Scan for the cell matching the given text and deliver its [X, Y] coordinate at center. 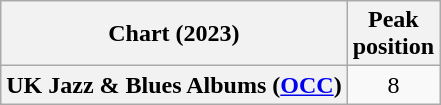
8 [393, 85]
UK Jazz & Blues Albums (OCC) [174, 85]
Chart (2023) [174, 34]
Peakposition [393, 34]
